Output the [X, Y] coordinate of the center of the cell containing the given text.  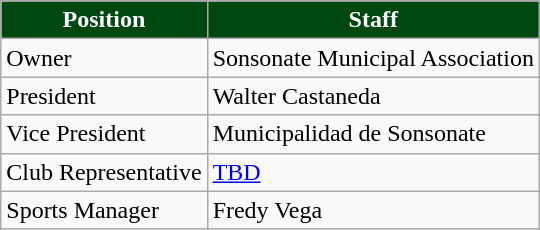
Sonsonate Municipal Association [373, 58]
Walter Castaneda [373, 96]
TBD [373, 172]
Staff [373, 20]
Municipalidad de Sonsonate [373, 134]
Position [104, 20]
President [104, 96]
Club Representative [104, 172]
Fredy Vega [373, 210]
Sports Manager [104, 210]
Vice President [104, 134]
Owner [104, 58]
